Find where the given text appears and provide that cell's center as [X, Y] coordinate. 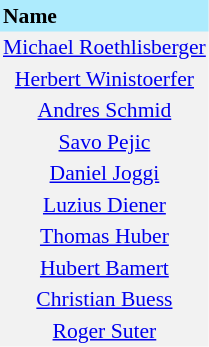
Savo Pejic [104, 142]
Hubert Bamert [104, 268]
Roger Suter [104, 331]
Daniel Joggi [104, 174]
Herbert Winistoerfer [104, 79]
Andres Schmid [104, 110]
Christian Buess [104, 300]
Michael Roethlisberger [104, 48]
Luzius Diener [104, 205]
Name [104, 16]
Thomas Huber [104, 236]
